Output the (X, Y) coordinate of the center of the cell containing the given text.  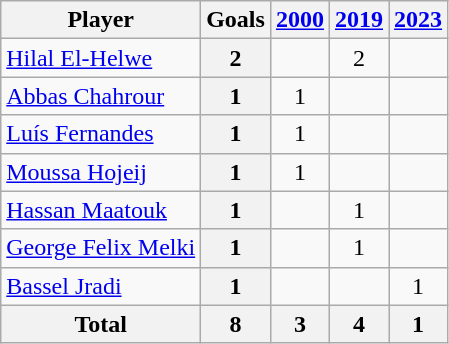
Player (101, 20)
8 (236, 324)
Moussa Hojeij (101, 172)
3 (300, 324)
2000 (300, 20)
Bassel Jradi (101, 286)
Hilal El-Helwe (101, 58)
4 (358, 324)
George Felix Melki (101, 248)
Luís Fernandes (101, 134)
Total (101, 324)
2019 (358, 20)
2023 (418, 20)
Hassan Maatouk (101, 210)
Goals (236, 20)
Abbas Chahrour (101, 96)
